From the cell containing the given text, extract its center point as [X, Y] coordinate. 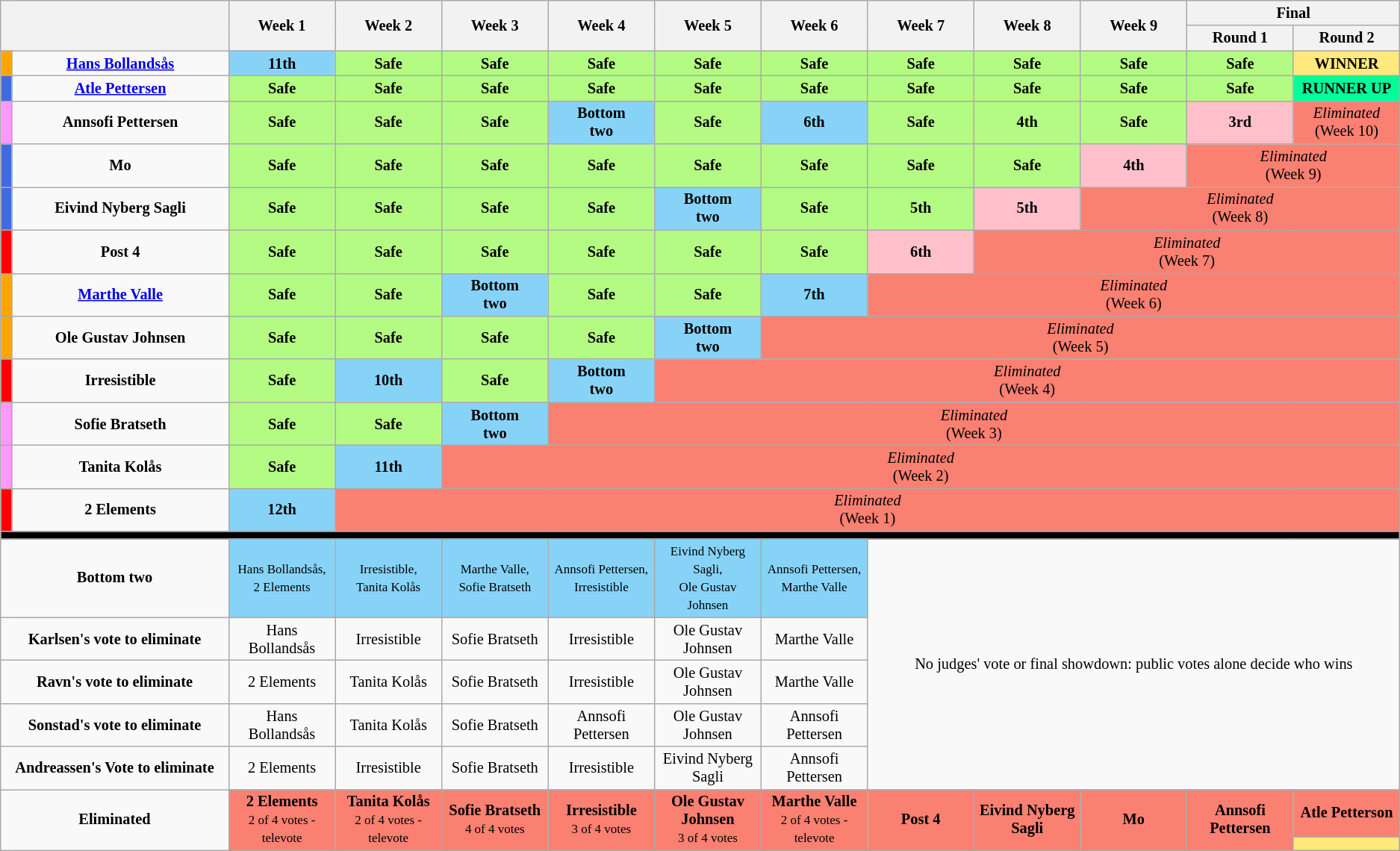
Eliminated(Week 9) [1293, 166]
3rd [1241, 122]
Eliminated [115, 820]
Eliminated(Week 6) [1133, 295]
Ravn's vote to eliminate [115, 682]
Eliminated(Week 4) [1027, 381]
Annsofi Pettersen,Irresistible [602, 578]
Eliminated(Week 3) [974, 424]
Sonstad's vote to eliminate [115, 725]
Week 5 [708, 25]
Annsofi Pettersen,Marthe Valle [814, 578]
Bottom two [115, 578]
Week 4 [602, 25]
No judges' vote or final showdown: public votes alone decide who wins [1133, 664]
Hans Bollandsås,2 Elements [282, 578]
Sofie Bratseth4 of 4 votes [494, 820]
Eliminated(Week 5) [1080, 337]
Week 1 [282, 25]
2 Elements2 of 4 votes - televote [282, 820]
Week 7 [921, 25]
7th [814, 295]
Eliminated(Week 7) [1186, 252]
Atle Petterson [1347, 812]
Week 6 [814, 25]
Tanita Kolås2 of 4 votes - televote [388, 820]
Round 2 [1347, 38]
Week 9 [1133, 25]
Eliminated(Week 10) [1347, 122]
Final [1293, 13]
Eliminated(Week 1) [868, 510]
Eivind Nyberg Sagli,Ole Gustav Johnsen [708, 578]
Atle Pettersen [120, 88]
Eliminated(Week 2) [920, 467]
Eliminated(Week 8) [1240, 208]
Week 8 [1027, 25]
Karlsen's vote to eliminate [115, 639]
10th [388, 381]
Marthe Valle,Sofie Bratseth [494, 578]
Ole Gustav Johnsen3 of 4 votes [708, 820]
Andreassen's Vote to eliminate [115, 768]
Week 3 [494, 25]
WINNER [1347, 63]
Round 1 [1241, 38]
Week 2 [388, 25]
Marthe Valle2 of 4 votes - televote [814, 820]
12th [282, 510]
RUNNER UP [1347, 88]
Irresistible,Tanita Kolås [388, 578]
Irresistible3 of 4 votes [602, 820]
